Capture the cell that displays the provided text and extract its [X, Y] central coordinate. 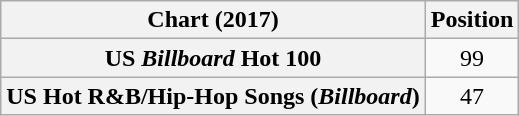
47 [472, 96]
Chart (2017) [213, 20]
99 [472, 58]
US Hot R&B/Hip-Hop Songs (Billboard) [213, 96]
US Billboard Hot 100 [213, 58]
Position [472, 20]
